Scan for the cell matching the given text and deliver its (x, y) coordinate at center. 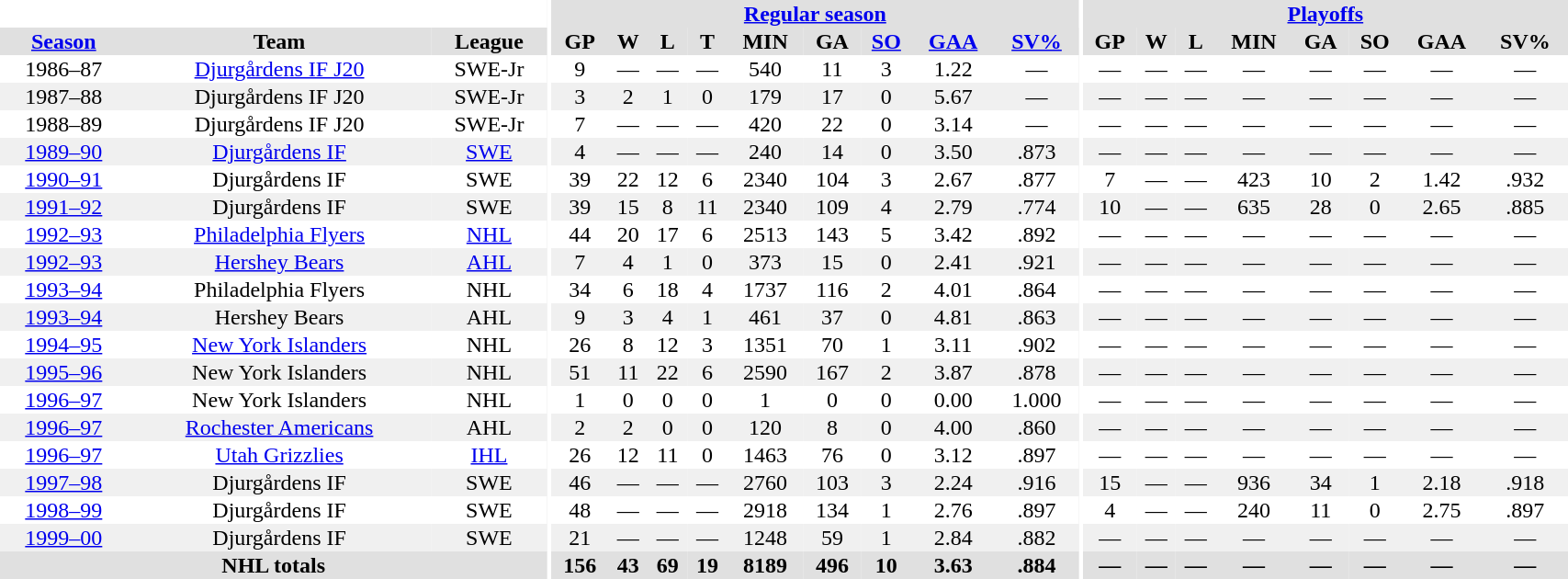
120 (764, 427)
.885 (1525, 207)
2.18 (1442, 482)
4.81 (953, 317)
18 (667, 289)
540 (764, 69)
4.01 (953, 289)
179 (764, 96)
.878 (1037, 372)
69 (667, 565)
19 (707, 565)
116 (832, 289)
.860 (1037, 427)
IHL (490, 455)
143 (832, 234)
3.14 (953, 124)
1248 (764, 538)
8189 (764, 565)
.932 (1525, 179)
2.65 (1442, 207)
1994–95 (64, 345)
1990–91 (64, 179)
59 (832, 538)
T (707, 41)
134 (832, 510)
0.00 (953, 400)
420 (764, 124)
Utah Grizzlies (279, 455)
3.63 (953, 565)
76 (832, 455)
48 (580, 510)
1991–92 (64, 207)
51 (580, 372)
2.84 (953, 538)
2.75 (1442, 510)
2918 (764, 510)
1999–00 (64, 538)
.877 (1037, 179)
5 (886, 234)
1987–88 (64, 96)
3.11 (953, 345)
Rochester Americans (279, 427)
103 (832, 482)
2590 (764, 372)
Team (279, 41)
28 (1321, 207)
21 (580, 538)
109 (832, 207)
2.76 (953, 510)
104 (832, 179)
1989–90 (64, 152)
1.000 (1037, 400)
496 (832, 565)
1988–89 (64, 124)
635 (1253, 207)
156 (580, 565)
1463 (764, 455)
.918 (1525, 482)
2760 (764, 482)
.864 (1037, 289)
3.50 (953, 152)
44 (580, 234)
2.79 (953, 207)
.884 (1037, 565)
2.24 (953, 482)
Regular season (815, 14)
League (490, 41)
1351 (764, 345)
20 (628, 234)
46 (580, 482)
5.67 (953, 96)
936 (1253, 482)
2.41 (953, 262)
.892 (1037, 234)
1986–87 (64, 69)
2.67 (953, 179)
.882 (1037, 538)
2513 (764, 234)
43 (628, 565)
.902 (1037, 345)
423 (1253, 179)
.774 (1037, 207)
37 (832, 317)
1998–99 (64, 510)
NHL totals (274, 565)
461 (764, 317)
14 (832, 152)
3.42 (953, 234)
1995–96 (64, 372)
167 (832, 372)
1737 (764, 289)
.873 (1037, 152)
.921 (1037, 262)
3.87 (953, 372)
1.22 (953, 69)
Playoffs (1325, 14)
.863 (1037, 317)
1.42 (1442, 179)
373 (764, 262)
70 (832, 345)
1997–98 (64, 482)
.916 (1037, 482)
3.12 (953, 455)
Season (64, 41)
4.00 (953, 427)
